For the text-containing cell, return its midpoint in (x, y) coordinate format. 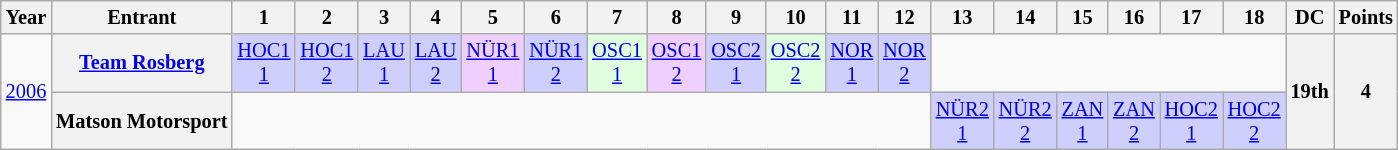
12 (904, 17)
OSC21 (736, 63)
8 (677, 17)
Points (1366, 17)
19th (1310, 92)
7 (617, 17)
15 (1083, 17)
OSC12 (677, 63)
5 (492, 17)
Year (26, 17)
10 (796, 17)
NÜR22 (1026, 121)
NÜR11 (492, 63)
14 (1026, 17)
Team Rosberg (142, 63)
17 (1192, 17)
Matson Motorsport (142, 121)
NÜR12 (556, 63)
ZAN1 (1083, 121)
DC (1310, 17)
2 (326, 17)
OSC22 (796, 63)
9 (736, 17)
6 (556, 17)
HOC11 (264, 63)
11 (852, 17)
LAU2 (436, 63)
2006 (26, 92)
NOR2 (904, 63)
16 (1134, 17)
Entrant (142, 17)
1 (264, 17)
3 (384, 17)
HOC12 (326, 63)
ZAN2 (1134, 121)
NÜR21 (962, 121)
HOC22 (1254, 121)
HOC21 (1192, 121)
18 (1254, 17)
LAU1 (384, 63)
NOR1 (852, 63)
OSC11 (617, 63)
13 (962, 17)
